From the cell containing the given text, extract its center point as [x, y] coordinate. 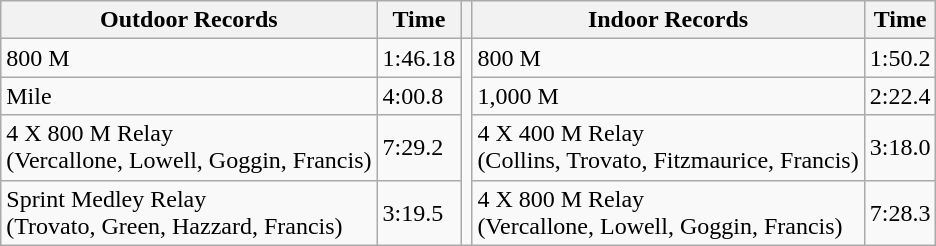
4 X 400 M Relay(Collins, Trovato, Fitzmaurice, Francis) [668, 148]
1:46.18 [419, 58]
7:29.2 [419, 148]
3:18.0 [900, 148]
1:50.2 [900, 58]
4:00.8 [419, 96]
Indoor Records [668, 20]
3:19.5 [419, 212]
2:22.4 [900, 96]
1,000 M [668, 96]
Sprint Medley Relay(Trovato, Green, Hazzard, Francis) [189, 212]
7:28.3 [900, 212]
Mile [189, 96]
Outdoor Records [189, 20]
